Provide the (X, Y) coordinate of the cell's center where the given text is located.  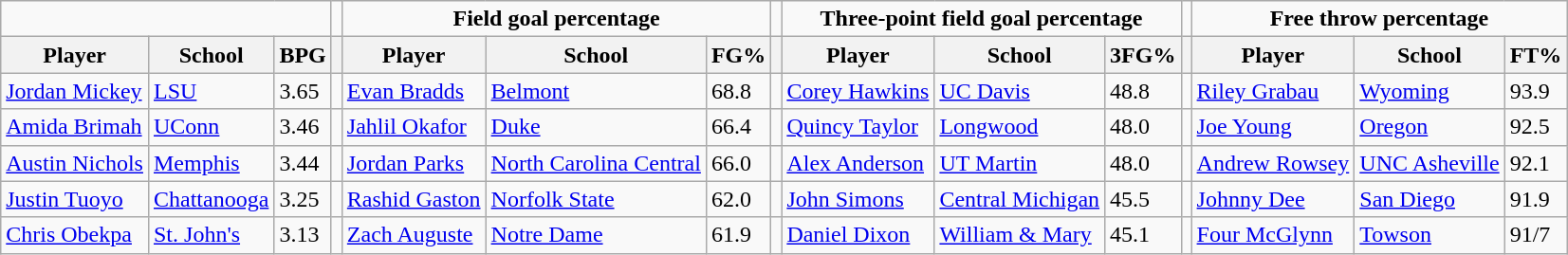
LSU (211, 91)
Amida Brimah (75, 127)
Chris Obekpa (75, 235)
Zach Auguste (414, 235)
UC Davis (1020, 91)
92.1 (1536, 163)
San Diego (1430, 199)
91.9 (1536, 199)
66.0 (738, 163)
Belmont (596, 91)
Wyoming (1430, 91)
45.5 (1143, 199)
Longwood (1020, 127)
91/7 (1536, 235)
John Simons (858, 199)
3.46 (303, 127)
3.25 (303, 199)
48.8 (1143, 91)
3.65 (303, 91)
FT% (1536, 55)
3.13 (303, 235)
68.8 (738, 91)
BPG (303, 55)
92.5 (1536, 127)
Towson (1430, 235)
William & Mary (1020, 235)
Jordan Mickey (75, 91)
66.4 (738, 127)
Oregon (1430, 127)
Corey Hawkins (858, 91)
3.44 (303, 163)
Rashid Gaston (414, 199)
Four McGlynn (1273, 235)
Three-point field goal percentage (981, 19)
Evan Bradds (414, 91)
Alex Anderson (858, 163)
Austin Nichols (75, 163)
3FG% (1143, 55)
Free throw percentage (1379, 19)
Riley Grabau (1273, 91)
Andrew Rowsey (1273, 163)
Central Michigan (1020, 199)
FG% (738, 55)
93.9 (1536, 91)
UConn (211, 127)
62.0 (738, 199)
61.9 (738, 235)
Chattanooga (211, 199)
Justin Tuoyo (75, 199)
Field goal percentage (556, 19)
Daniel Dixon (858, 235)
St. John's (211, 235)
Norfolk State (596, 199)
North Carolina Central (596, 163)
Quincy Taylor (858, 127)
Notre Dame (596, 235)
45.1 (1143, 235)
Jordan Parks (414, 163)
UNC Asheville (1430, 163)
Jahlil Okafor (414, 127)
UT Martin (1020, 163)
Memphis (211, 163)
Johnny Dee (1273, 199)
Joe Young (1273, 127)
Duke (596, 127)
